Detect which cell encompasses the target text, then output its [x, y] center coordinate. 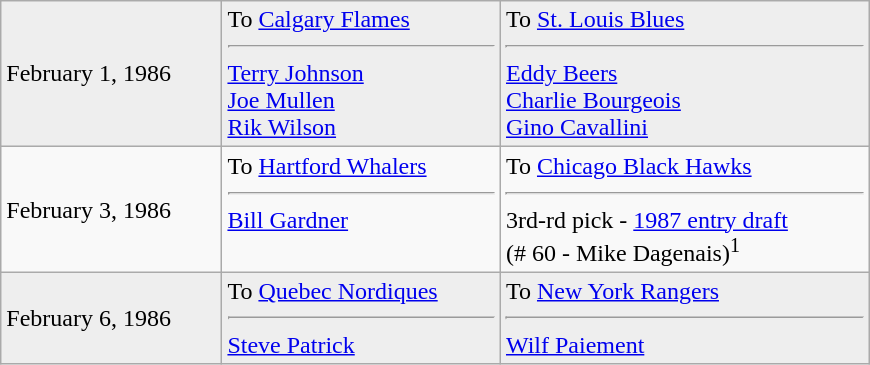
February 1, 1986 [112, 74]
To St. Louis BluesEddy BeersCharlie BourgeoisGino Cavallini [684, 74]
To Quebec NordiquesSteve Patrick [362, 318]
February 3, 1986 [112, 210]
To Hartford WhalersBill Gardner [362, 210]
To Calgary FlamesTerry JohnsonJoe MullenRik Wilson [362, 74]
February 6, 1986 [112, 318]
To Chicago Black Hawks3rd-rd pick - 1987 entry draft(# 60 - Mike Dagenais)1 [684, 210]
To New York RangersWilf Paiement [684, 318]
